Pinpoint the cell where the given text exists, returning its (x, y) midpoint coordinate. 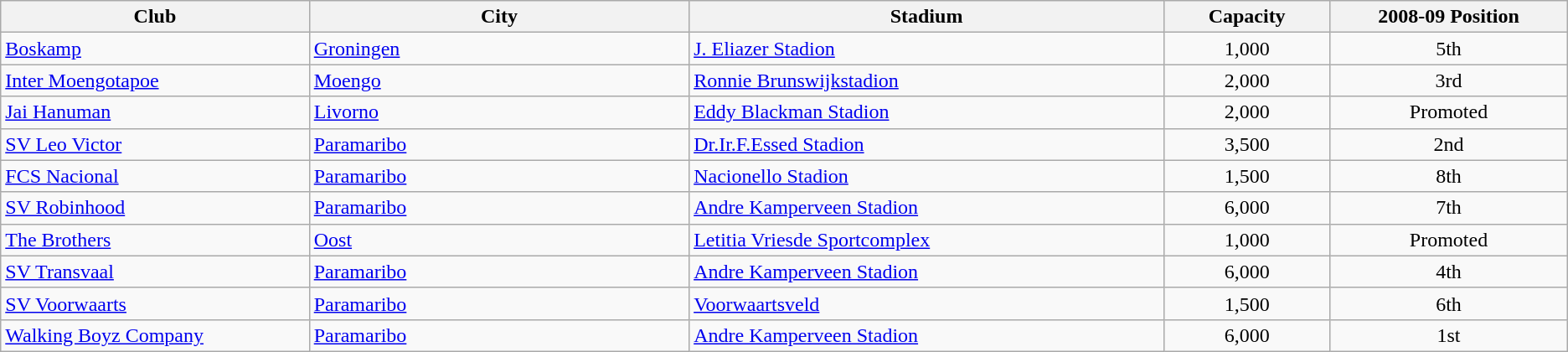
Letitia Vriesde Sportcomplex (926, 240)
2nd (1449, 144)
Voorwaartsveld (926, 303)
8th (1449, 176)
FCS Nacional (155, 176)
Groningen (499, 49)
Nacionello Stadion (926, 176)
City (499, 17)
The Brothers (155, 240)
Capacity (1246, 17)
7th (1449, 208)
3rd (1449, 80)
Walking Boyz Company (155, 335)
SV Leo Victor (155, 144)
1st (1449, 335)
Jai Hanuman (155, 112)
Moengo (499, 80)
SV Voorwaarts (155, 303)
5th (1449, 49)
Club (155, 17)
Eddy Blackman Stadion (926, 112)
Livorno (499, 112)
Boskamp (155, 49)
J. Eliazer Stadion (926, 49)
Inter Moengotapoe (155, 80)
3,500 (1246, 144)
SV Transvaal (155, 272)
SV Robinhood (155, 208)
Dr.Ir.F.Essed Stadion (926, 144)
4th (1449, 272)
Oost (499, 240)
Ronnie Brunswijkstadion (926, 80)
6th (1449, 303)
2008-09 Position (1449, 17)
Stadium (926, 17)
